Provide the (X, Y) coordinate of the cell's center where the given text is located.  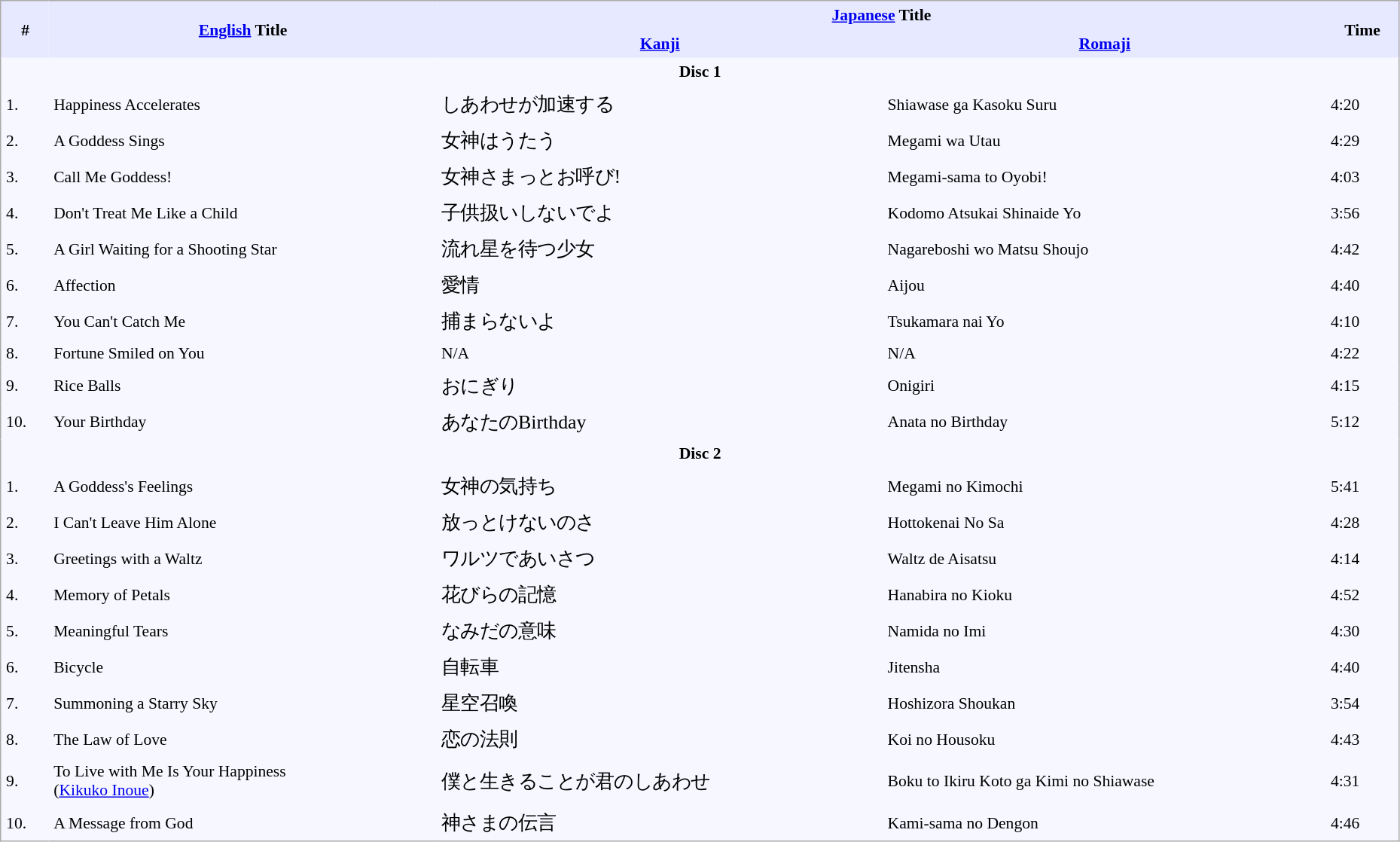
Romaji (1105, 44)
花びらの記憶 (660, 594)
Boku to Ikiru Koto ga Kimi no Shiawase (1105, 780)
Kami-sama no Dengon (1105, 822)
Memory of Petals (242, 594)
神さまの伝言 (660, 822)
English Title (242, 29)
子供扱いしないでよ (660, 212)
女神さまっとお呼び! (660, 176)
Don't Treat Me Like a Child (242, 212)
4:46 (1363, 822)
Happiness Accelerates (242, 104)
僕と生きることが君のしあわせ (660, 780)
女神はうたう (660, 140)
しあわせが加速する (660, 104)
Call Me Goddess! (242, 176)
恋の法則 (660, 739)
Namida no Imi (1105, 630)
4:10 (1363, 321)
I Can't Leave Him Alone (242, 522)
The Law of Love (242, 739)
放っとけないのさ (660, 522)
女神の気持ち (660, 486)
自転車 (660, 667)
なみだの意味 (660, 630)
Disc 1 (700, 72)
Megami-sama to Oyobi! (1105, 176)
Koi no Housoku (1105, 739)
Summoning a Starry Sky (242, 703)
Anata no Birthday (1105, 422)
Kanji (660, 44)
Megami no Kimochi (1105, 486)
捕まらないよ (660, 321)
Greetings with a Waltz (242, 558)
Hottokenai No Sa (1105, 522)
4:29 (1363, 140)
Disc 2 (700, 454)
Time (1363, 29)
Rice Balls (242, 386)
4:14 (1363, 558)
流れ星を待つ少女 (660, 249)
A Girl Waiting for a Shooting Star (242, 249)
Meaningful Tears (242, 630)
Hanabira no Kioku (1105, 594)
# (25, 29)
Japanese Title (881, 15)
Bicycle (242, 667)
To Live with Me Is Your Happiness(Kikuko Inoue) (242, 780)
星空召喚 (660, 703)
A Message from God (242, 822)
Kodomo Atsukai Shinaide Yo (1105, 212)
5:41 (1363, 486)
4:03 (1363, 176)
Nagareboshi wo Matsu Shoujo (1105, 249)
4:31 (1363, 780)
Affection (242, 285)
あなたのBirthday (660, 422)
Onigiri (1105, 386)
おにぎり (660, 386)
Jitensha (1105, 667)
Waltz de Aisatsu (1105, 558)
Your Birthday (242, 422)
4:42 (1363, 249)
Fortune Smiled on You (242, 353)
Tsukamara nai Yo (1105, 321)
4:52 (1363, 594)
愛情 (660, 285)
Shiawase ga Kasoku Suru (1105, 104)
A Goddess's Feelings (242, 486)
4:28 (1363, 522)
5:12 (1363, 422)
A Goddess Sings (242, 140)
3:56 (1363, 212)
Aijou (1105, 285)
Megami wa Utau (1105, 140)
3:54 (1363, 703)
4:15 (1363, 386)
4:22 (1363, 353)
Hoshizora Shoukan (1105, 703)
4:30 (1363, 630)
You Can't Catch Me (242, 321)
4:20 (1363, 104)
4:43 (1363, 739)
ワルツであいさつ (660, 558)
